Scan for the cell matching the given text and deliver its (X, Y) coordinate at center. 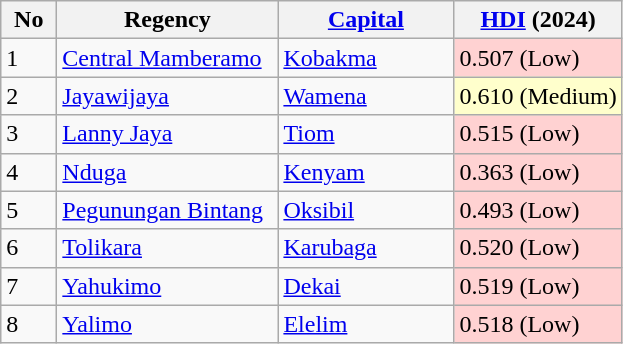
Wamena (366, 96)
Jayawijaya (168, 96)
Nduga (168, 172)
0.363 (Low) (538, 172)
Elelim (366, 324)
4 (29, 172)
3 (29, 134)
Central Mamberamo (168, 58)
Yahukimo (168, 286)
Capital (366, 20)
Yalimo (168, 324)
0.520 (Low) (538, 248)
6 (29, 248)
7 (29, 286)
0.515 (Low) (538, 134)
0.519 (Low) (538, 286)
0.610 (Medium) (538, 96)
Pegunungan Bintang (168, 210)
1 (29, 58)
No (29, 20)
0.507 (Low) (538, 58)
Kenyam (366, 172)
Tiom (366, 134)
5 (29, 210)
Karubaga (366, 248)
Lanny Jaya (168, 134)
Dekai (366, 286)
8 (29, 324)
0.518 (Low) (538, 324)
0.493 (Low) (538, 210)
Kobakma (366, 58)
Oksibil (366, 210)
2 (29, 96)
Tolikara (168, 248)
Regency (168, 20)
HDI (2024) (538, 20)
